From the cell containing the given text, extract its center point as [X, Y] coordinate. 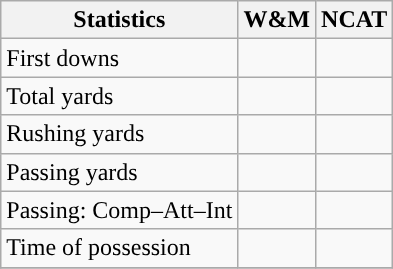
NCAT [354, 20]
First downs [120, 58]
Passing: Comp–Att–Int [120, 210]
Time of possession [120, 248]
W&M [277, 20]
Rushing yards [120, 134]
Total yards [120, 96]
Passing yards [120, 172]
Statistics [120, 20]
